Return the (X, Y) coordinate for the center point of the cell that contains the specified text.  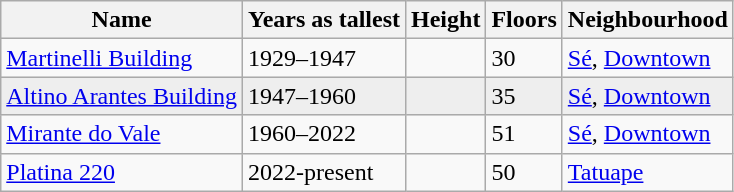
Neighbourhood (648, 20)
1947–1960 (324, 96)
Name (122, 20)
30 (524, 58)
Mirante do Vale (122, 134)
Platina 220 (122, 172)
Floors (524, 20)
1960–2022 (324, 134)
35 (524, 96)
50 (524, 172)
Martinelli Building (122, 58)
Years as tallest (324, 20)
51 (524, 134)
Height (446, 20)
Tatuape (648, 172)
1929–1947 (324, 58)
2022-present (324, 172)
Altino Arantes Building (122, 96)
